Output the [x, y] coordinate of the center of the cell containing the given text.  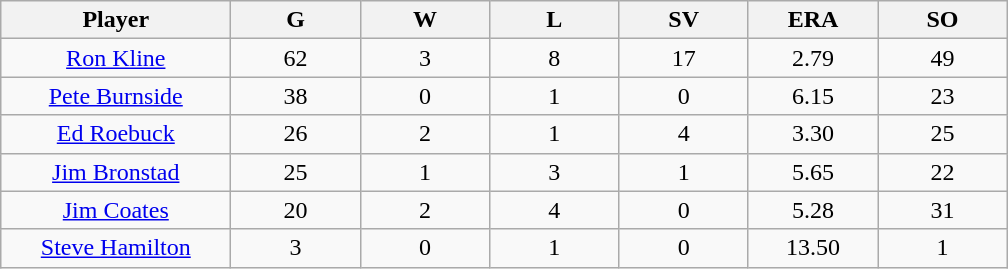
38 [296, 96]
5.65 [812, 172]
62 [296, 58]
22 [942, 172]
13.50 [812, 248]
Pete Burnside [116, 96]
6.15 [812, 96]
SV [684, 20]
Player [116, 20]
Ron Kline [116, 58]
23 [942, 96]
31 [942, 210]
20 [296, 210]
5.28 [812, 210]
8 [554, 58]
2.79 [812, 58]
G [296, 20]
Jim Coates [116, 210]
Jim Bronstad [116, 172]
3.30 [812, 134]
17 [684, 58]
Ed Roebuck [116, 134]
49 [942, 58]
ERA [812, 20]
Steve Hamilton [116, 248]
26 [296, 134]
L [554, 20]
SO [942, 20]
W [424, 20]
